From the cell containing the given text, extract its center point as [X, Y] coordinate. 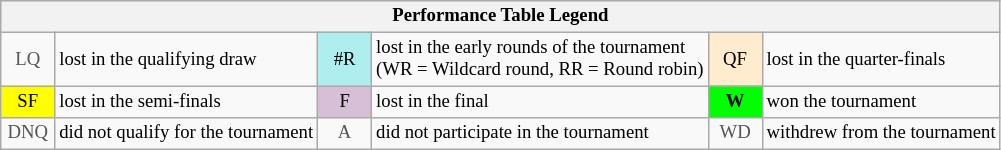
W [735, 102]
WD [735, 134]
Performance Table Legend [500, 16]
DNQ [28, 134]
#R [345, 60]
did not participate in the tournament [540, 134]
QF [735, 60]
withdrew from the tournament [881, 134]
lost in the semi-finals [186, 102]
lost in the final [540, 102]
SF [28, 102]
lost in the quarter-finals [881, 60]
A [345, 134]
won the tournament [881, 102]
F [345, 102]
LQ [28, 60]
lost in the early rounds of the tournament(WR = Wildcard round, RR = Round robin) [540, 60]
did not qualify for the tournament [186, 134]
lost in the qualifying draw [186, 60]
